Return (X, Y) of the center of cell containing provided text 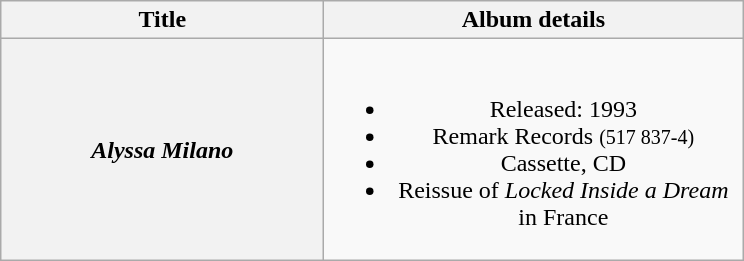
Title (162, 20)
Alyssa Milano (162, 150)
Album details (534, 20)
Released: 1993Remark Records (517 837-4)Cassette, CDReissue of Locked Inside a Dream in France (534, 150)
